Return (X, Y) of the center of cell containing provided text 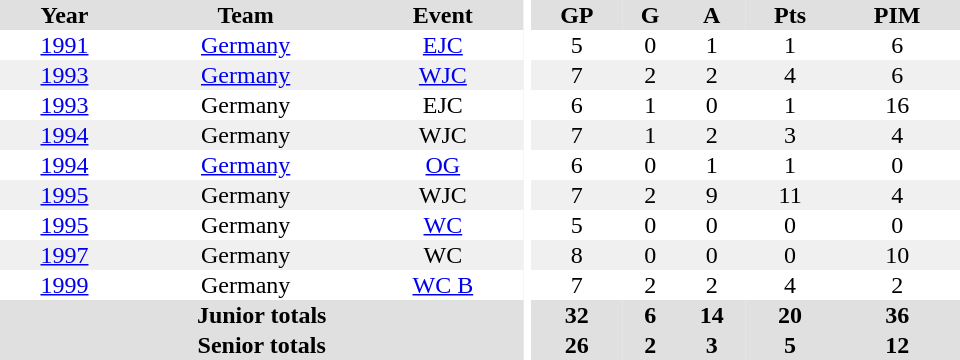
OG (442, 165)
1991 (64, 45)
Senior totals (262, 345)
14 (712, 315)
GP (577, 15)
26 (577, 345)
Pts (790, 15)
Junior totals (262, 315)
32 (577, 315)
PIM (897, 15)
G (650, 15)
A (712, 15)
Team (246, 15)
Event (442, 15)
1997 (64, 255)
11 (790, 195)
16 (897, 105)
36 (897, 315)
Year (64, 15)
9 (712, 195)
10 (897, 255)
1999 (64, 285)
8 (577, 255)
12 (897, 345)
20 (790, 315)
WC B (442, 285)
